Search for the cell housing the specified text and yield its [X, Y] center coordinate. 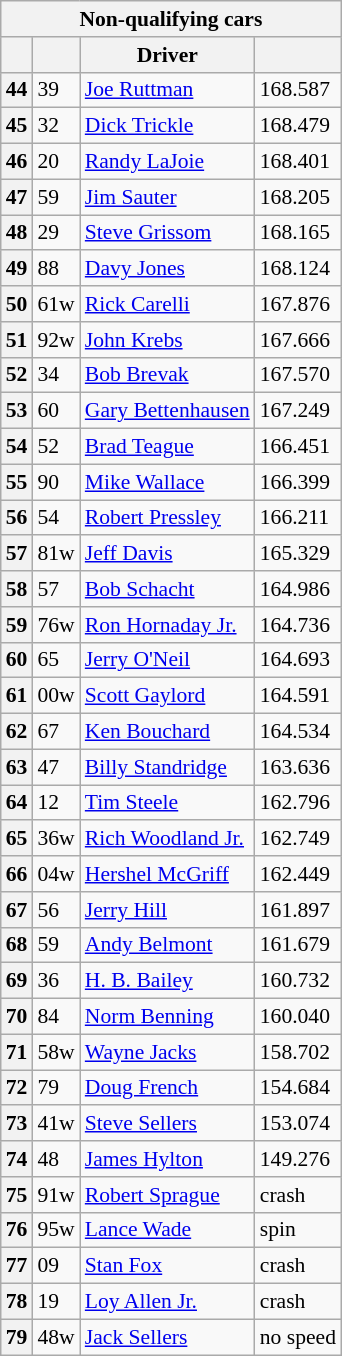
Rick Carelli [168, 304]
Scott Gaylord [168, 696]
48w [56, 1337]
168.479 [298, 126]
00w [56, 696]
167.666 [298, 340]
62 [17, 732]
167.249 [298, 411]
Bob Brevak [168, 375]
69 [17, 981]
95w [56, 1230]
73 [17, 1124]
61w [56, 304]
Billy Standridge [168, 767]
Stan Fox [168, 1266]
Ron Hornaday Jr. [168, 625]
91w [56, 1195]
166.211 [298, 518]
61 [17, 696]
Davy Jones [168, 269]
158.702 [298, 1052]
168.205 [298, 197]
Dick Trickle [168, 126]
164.534 [298, 732]
63 [17, 767]
66 [17, 874]
29 [56, 233]
Ken Bouchard [168, 732]
Non-qualifying cars [171, 19]
no speed [298, 1337]
Lance Wade [168, 1230]
58 [17, 589]
20 [56, 162]
51 [17, 340]
45 [17, 126]
H. B. Bailey [168, 981]
162.796 [298, 803]
Rich Woodland Jr. [168, 839]
Brad Teague [168, 447]
John Krebs [168, 340]
81w [56, 554]
64 [17, 803]
Hershel McGriff [168, 874]
Bob Schacht [168, 589]
Wayne Jacks [168, 1052]
161.897 [298, 910]
Jack Sellers [168, 1337]
04w [56, 874]
Mike Wallace [168, 482]
55 [17, 482]
149.276 [298, 1159]
162.749 [298, 839]
68 [17, 945]
39 [56, 90]
168.401 [298, 162]
88 [56, 269]
Joe Ruttman [168, 90]
46 [17, 162]
spin [298, 1230]
154.684 [298, 1088]
36w [56, 839]
92w [56, 340]
50 [17, 304]
164.986 [298, 589]
36 [56, 981]
153.074 [298, 1124]
164.693 [298, 660]
Jerry O'Neil [168, 660]
41w [56, 1124]
163.636 [298, 767]
90 [56, 482]
71 [17, 1052]
75 [17, 1195]
Driver [168, 55]
164.591 [298, 696]
58w [56, 1052]
Steve Sellers [168, 1124]
44 [17, 90]
Norm Benning [168, 1017]
Jerry Hill [168, 910]
34 [56, 375]
49 [17, 269]
164.736 [298, 625]
76 [17, 1230]
Robert Sprague [168, 1195]
70 [17, 1017]
19 [56, 1302]
78 [17, 1302]
167.570 [298, 375]
162.449 [298, 874]
Andy Belmont [168, 945]
167.876 [298, 304]
76w [56, 625]
Doug French [168, 1088]
Jim Sauter [168, 197]
Jeff Davis [168, 554]
160.732 [298, 981]
77 [17, 1266]
84 [56, 1017]
09 [56, 1266]
Randy LaJoie [168, 162]
Gary Bettenhausen [168, 411]
Tim Steele [168, 803]
53 [17, 411]
160.040 [298, 1017]
12 [56, 803]
165.329 [298, 554]
Steve Grissom [168, 233]
166.451 [298, 447]
168.124 [298, 269]
72 [17, 1088]
James Hylton [168, 1159]
168.165 [298, 233]
168.587 [298, 90]
74 [17, 1159]
166.399 [298, 482]
161.679 [298, 945]
Robert Pressley [168, 518]
32 [56, 126]
Loy Allen Jr. [168, 1302]
